Determine the [x, y] coordinate at the center of the cell enclosing the given text.  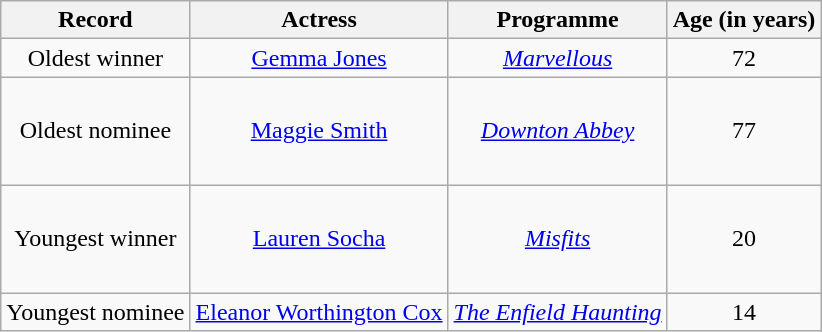
14 [744, 312]
Youngest nominee [96, 312]
Record [96, 20]
Maggie Smith [319, 131]
Marvellous [558, 58]
20 [744, 239]
Age (in years) [744, 20]
Eleanor Worthington Cox [319, 312]
Misfits [558, 239]
Programme [558, 20]
Youngest winner [96, 239]
The Enfield Haunting [558, 312]
Gemma Jones [319, 58]
Actress [319, 20]
Oldest winner [96, 58]
Lauren Socha [319, 239]
Downton Abbey [558, 131]
72 [744, 58]
77 [744, 131]
Oldest nominee [96, 131]
